Capture the cell that displays the provided text and extract its [x, y] central coordinate. 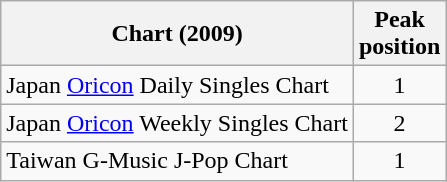
2 [399, 123]
Taiwan G-Music J-Pop Chart [178, 161]
Peakposition [399, 34]
Japan Oricon Daily Singles Chart [178, 85]
Japan Oricon Weekly Singles Chart [178, 123]
Chart (2009) [178, 34]
